Output the (x, y) coordinate of the center of the cell containing the given text.  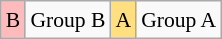
Group A (178, 20)
Group B (68, 20)
A (123, 20)
B (14, 20)
